From the cell containing the given text, extract its center point as [X, Y] coordinate. 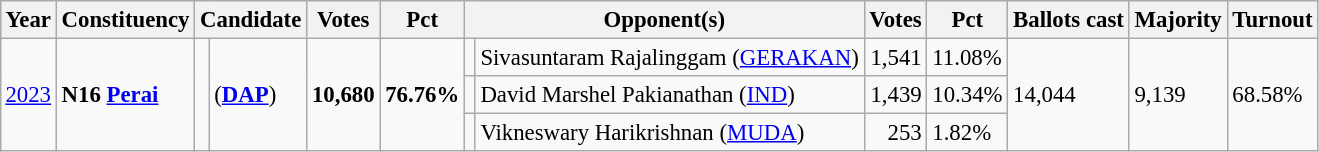
Opponent(s) [664, 20]
11.08% [968, 57]
14,044 [1068, 94]
Ballots cast [1068, 20]
253 [896, 133]
1.82% [968, 133]
Sivasuntaram Rajalinggam (GERAKAN) [670, 57]
Candidate [251, 20]
1,541 [896, 57]
(DAP) [258, 94]
9,139 [1178, 94]
Year [28, 20]
Constituency [125, 20]
1,439 [896, 95]
Vikneswary Harikrishnan (MUDA) [670, 133]
76.76% [422, 94]
10,680 [344, 94]
N16 Perai [125, 94]
Turnout [1272, 20]
2023 [28, 94]
68.58% [1272, 94]
Majority [1178, 20]
David Marshel Pakianathan (IND) [670, 95]
10.34% [968, 95]
